Detect which cell encompasses the target text, then output its [x, y] center coordinate. 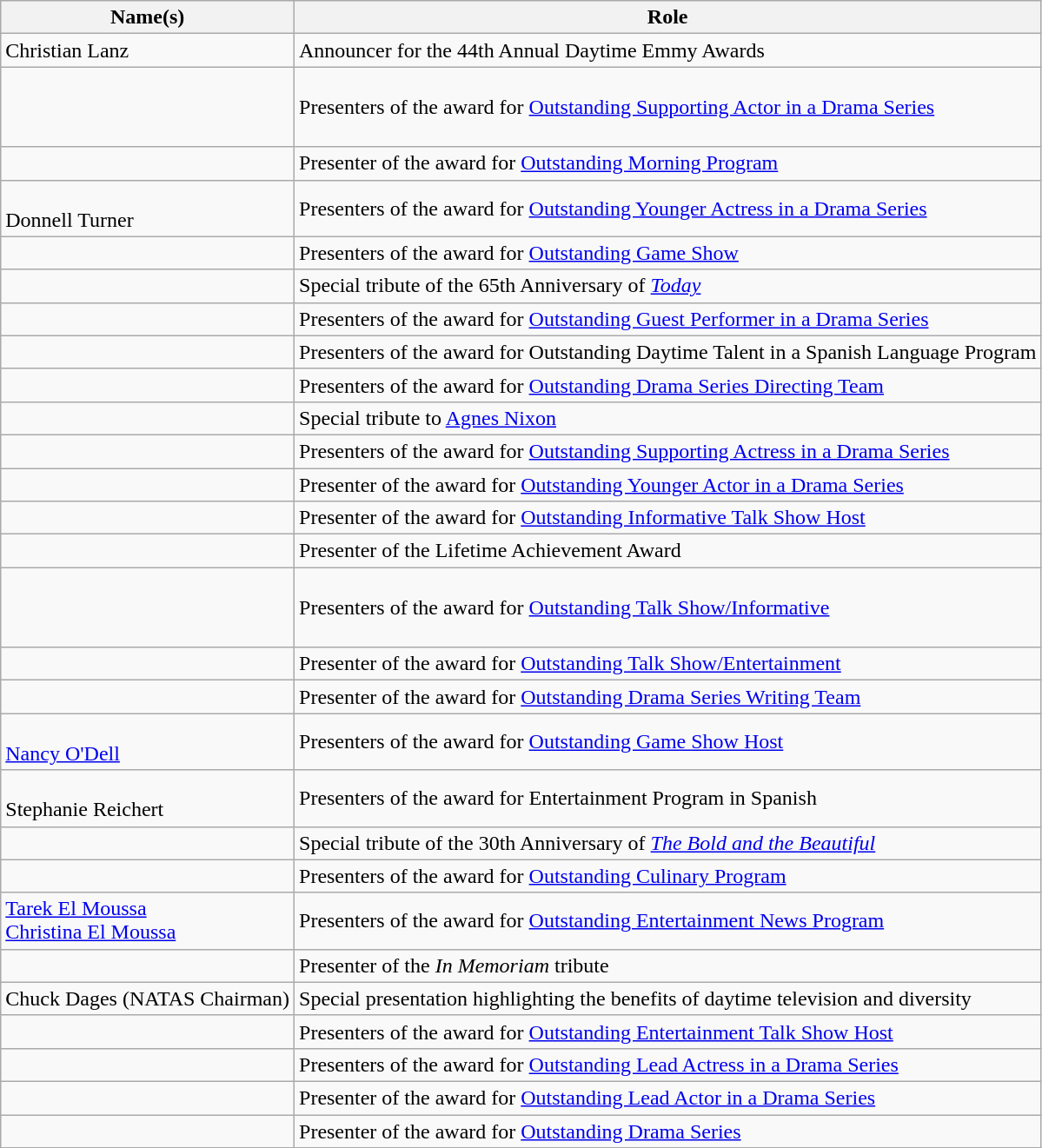
Presenter of the award for Outstanding Informative Talk Show Host [667, 518]
Nancy O'Dell [148, 742]
Presenters of the award for Outstanding Daytime Talent in a Spanish Language Program [667, 352]
Presenter of the award for Outstanding Morning Program [667, 163]
Presenter of the In Memoriam tribute [667, 966]
Tarek El Moussa Christina El Moussa [148, 921]
Presenters of the award for Outstanding Supporting Actor in a Drama Series [667, 107]
Presenter of the award for Outstanding Talk Show/Entertainment [667, 664]
Presenters of the award for Outstanding Entertainment Talk Show Host [667, 1032]
Donnell Turner [148, 209]
Special tribute of the 30th Anniversary of The Bold and the Beautiful [667, 843]
Presenters of the award for Outstanding Guest Performer in a Drama Series [667, 319]
Presenters of the award for Outstanding Lead Actress in a Drama Series [667, 1065]
Presenters of the award for Outstanding Entertainment News Program [667, 921]
Presenters of the award for Outstanding Game Show Host [667, 742]
Presenter of the award for Outstanding Younger Actor in a Drama Series [667, 484]
Presenters of the award for Outstanding Culinary Program [667, 876]
Presenters of the award for Outstanding Drama Series Directing Team [667, 385]
Presenters of the award for Entertainment Program in Spanish [667, 798]
Role [667, 17]
Stephanie Reichert [148, 798]
Presenters of the award for Outstanding Supporting Actress in a Drama Series [667, 451]
Special tribute to Agnes Nixon [667, 418]
Special tribute of the 65th Anniversary of Today [667, 286]
Presenter of the award for Outstanding Lead Actor in a Drama Series [667, 1098]
Presenters of the award for Outstanding Younger Actress in a Drama Series [667, 209]
Christian Lanz [148, 50]
Presenters of the award for Outstanding Game Show [667, 253]
Special presentation highlighting the benefits of daytime television and diversity [667, 999]
Presenter of the award for Outstanding Drama Series Writing Team [667, 697]
Presenters of the award for Outstanding Talk Show/Informative [667, 607]
Presenter of the Lifetime Achievement Award [667, 551]
Name(s) [148, 17]
Announcer for the 44th Annual Daytime Emmy Awards [667, 50]
Presenter of the award for Outstanding Drama Series [667, 1131]
Chuck Dages (NATAS Chairman) [148, 999]
